Detect which cell encompasses the target text, then output its (X, Y) center coordinate. 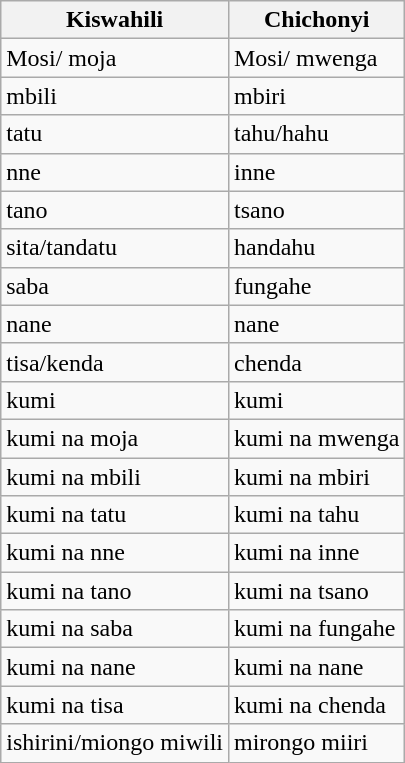
tahu/hahu (316, 134)
Mosi/ moja (115, 58)
handahu (316, 248)
tatu (115, 134)
nne (115, 172)
mbili (115, 96)
kumi na tatu (115, 515)
chenda (316, 362)
kumi na moja (115, 438)
kumi na fungahe (316, 629)
kumi na mbiri (316, 477)
kumi na chenda (316, 705)
saba (115, 286)
kumi na tano (115, 591)
ishirini/miongo miwili (115, 743)
kumi na tahu (316, 515)
Mosi/ mwenga (316, 58)
tsano (316, 210)
kumi na tsano (316, 591)
fungahe (316, 286)
kumi na saba (115, 629)
sita/tandatu (115, 248)
inne (316, 172)
kumi na tisa (115, 705)
mbiri (316, 96)
tano (115, 210)
kumi na mwenga (316, 438)
kumi na mbili (115, 477)
kumi na nne (115, 553)
mirongo miiri (316, 743)
Chichonyi (316, 20)
tisa/kenda (115, 362)
Kiswahili (115, 20)
kumi na inne (316, 553)
